Provide the [X, Y] coordinate of the cell's center where the given text is located.  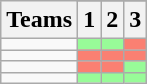
2 [112, 20]
Teams [40, 20]
3 [136, 20]
1 [90, 20]
